For the text-containing cell, return its midpoint in (X, Y) coordinate format. 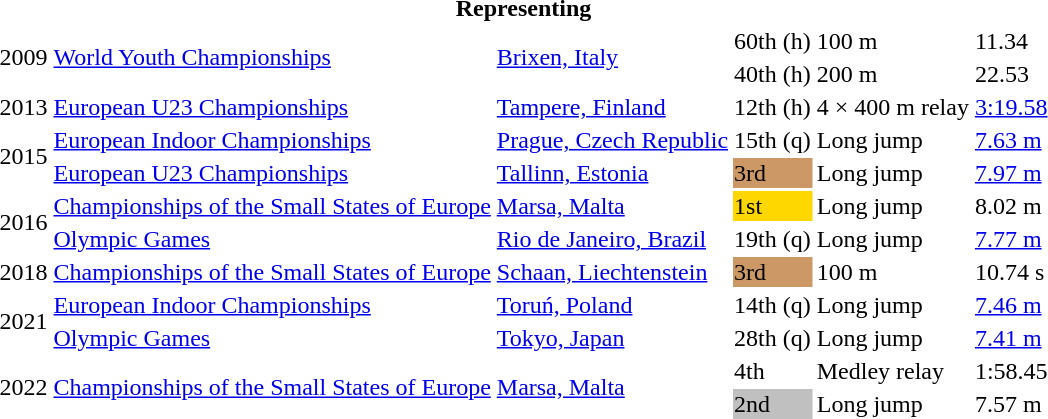
Prague, Czech Republic (612, 140)
World Youth Championships (272, 58)
1st (773, 206)
19th (q) (773, 239)
4 × 400 m relay (892, 107)
12th (h) (773, 107)
4th (773, 371)
28th (q) (773, 338)
40th (h) (773, 74)
14th (q) (773, 305)
Medley relay (892, 371)
Rio de Janeiro, Brazil (612, 239)
200 m (892, 74)
2nd (773, 404)
Brixen, Italy (612, 58)
Schaan, Liechtenstein (612, 272)
Tallinn, Estonia (612, 173)
60th (h) (773, 41)
Tampere, Finland (612, 107)
Tokyo, Japan (612, 338)
15th (q) (773, 140)
Toruń, Poland (612, 305)
